Search for the cell housing the specified text and yield its [X, Y] center coordinate. 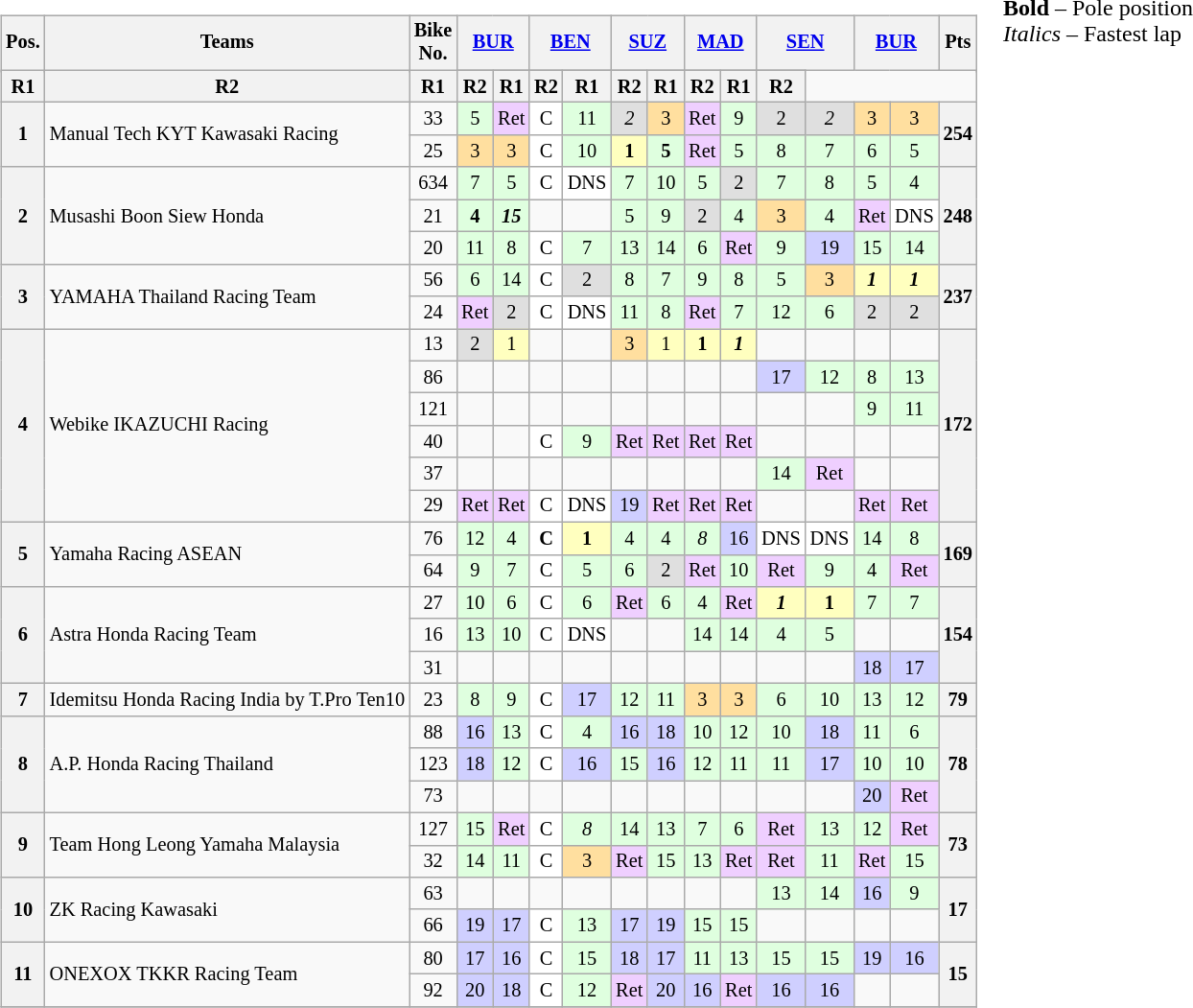
24 [433, 313]
MAD [720, 43]
A.P. Honda Racing Thailand [227, 763]
23 [433, 700]
Pos. [23, 43]
YAMAHA Thailand Racing Team [227, 295]
64 [433, 571]
Musashi Boon Siew Honda [227, 215]
31 [433, 668]
Yamaha Racing ASEAN [227, 554]
Webike IKAZUCHI Racing [227, 426]
634 [433, 183]
32 [433, 861]
25 [433, 152]
169 [958, 554]
BEN [570, 43]
248 [958, 215]
21 [433, 216]
SUZ [647, 43]
ZK Racing Kawasaki [227, 909]
121 [433, 410]
37 [433, 474]
29 [433, 506]
63 [433, 894]
56 [433, 280]
Idemitsu Honda Racing India by T.Pro Ten10 [227, 700]
76 [433, 538]
Astra Honda Racing Team [227, 635]
Pts [958, 43]
80 [433, 958]
33 [433, 119]
79 [958, 700]
123 [433, 764]
86 [433, 377]
Team Hong Leong Yamaha Malaysia [227, 844]
88 [433, 732]
78 [958, 763]
27 [433, 603]
Teams [227, 43]
BikeNo. [433, 43]
66 [433, 926]
40 [433, 442]
ONEXOX TKKR Racing Team [227, 974]
SEN [806, 43]
154 [958, 635]
92 [433, 991]
Manual Tech KYT Kawasaki Racing [227, 134]
237 [958, 295]
127 [433, 829]
172 [958, 426]
254 [958, 134]
